Pinpoint the cell where the given text exists, returning its [x, y] midpoint coordinate. 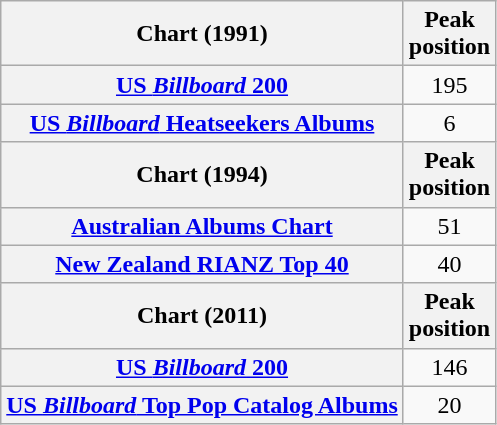
20 [449, 405]
195 [449, 85]
40 [449, 264]
Australian Albums Chart [202, 226]
US Billboard Heatseekers Albums [202, 123]
Chart (1994) [202, 174]
6 [449, 123]
51 [449, 226]
146 [449, 367]
US Billboard Top Pop Catalog Albums [202, 405]
New Zealand RIANZ Top 40 [202, 264]
Chart (2011) [202, 316]
Chart (1991) [202, 34]
